Detect which cell encompasses the target text, then output its [x, y] center coordinate. 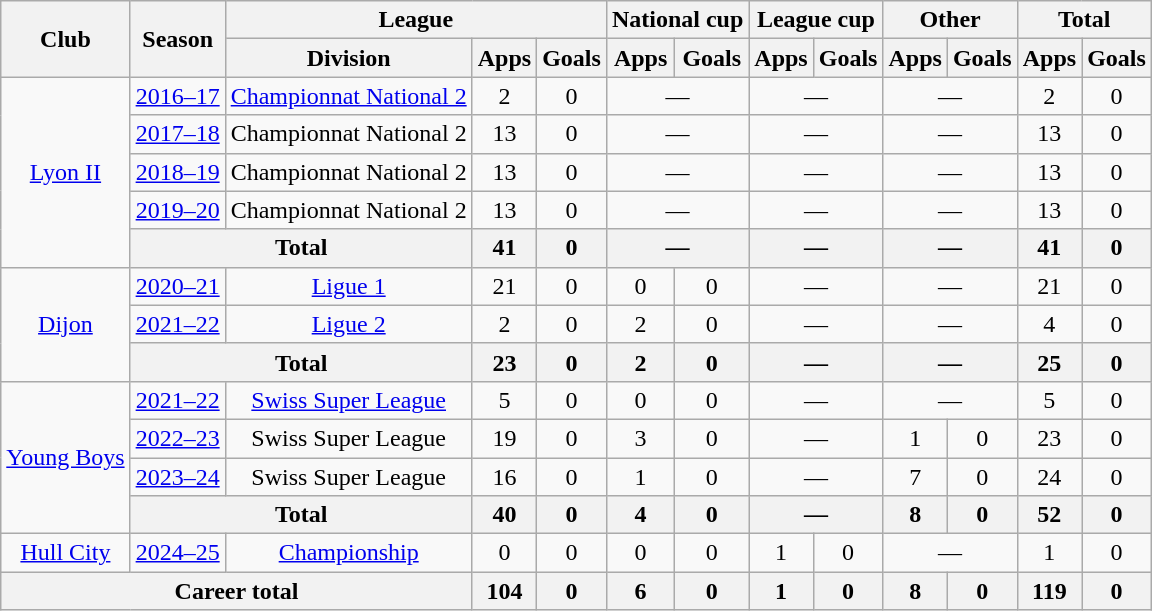
19 [504, 438]
Division [348, 58]
16 [504, 477]
National cup [677, 20]
2020–21 [178, 286]
Championship [348, 553]
Lyon II [66, 172]
40 [504, 515]
Season [178, 39]
Dijon [66, 324]
104 [504, 591]
25 [1049, 362]
Club [66, 39]
119 [1049, 591]
24 [1049, 477]
Other [950, 20]
52 [1049, 515]
2018–19 [178, 172]
2019–20 [178, 210]
Career total [236, 591]
Ligue 1 [348, 286]
2016–17 [178, 96]
League [416, 20]
2017–18 [178, 134]
7 [915, 477]
Hull City [66, 553]
2022–23 [178, 438]
2024–25 [178, 553]
2023–24 [178, 477]
Young Boys [66, 457]
3 [640, 438]
Ligue 2 [348, 324]
6 [640, 591]
League cup [816, 20]
